Detect which cell encompasses the target text, then output its [X, Y] center coordinate. 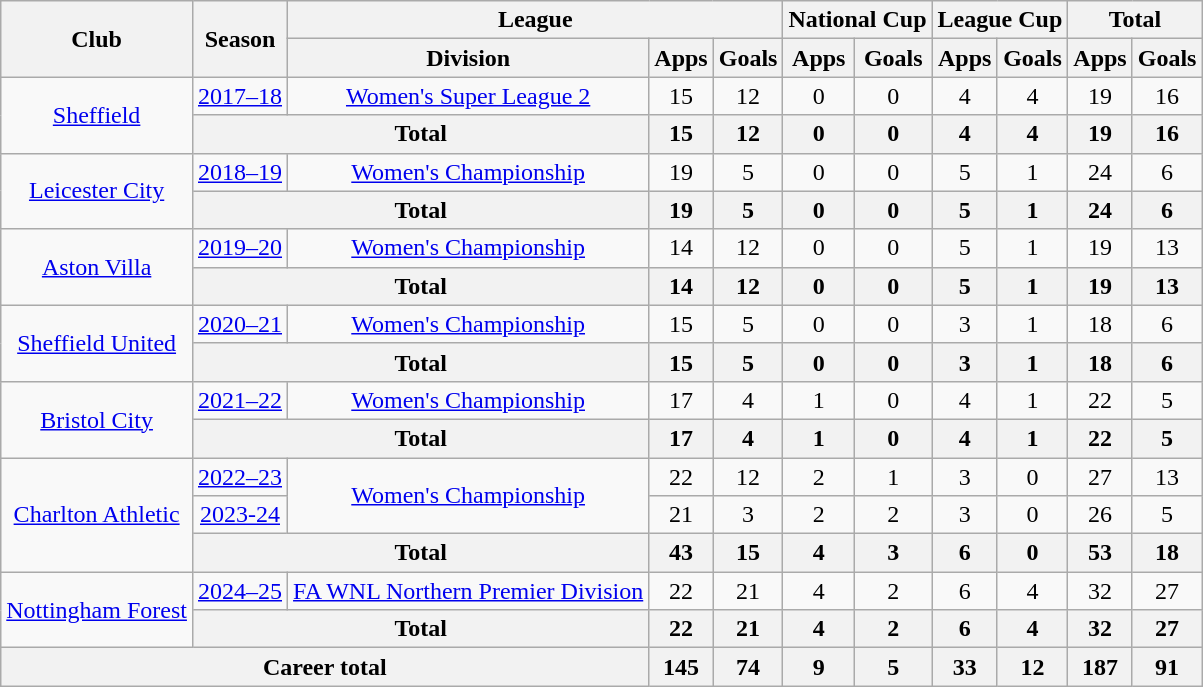
2019–20 [240, 248]
43 [681, 553]
187 [1100, 667]
Sheffield [97, 115]
Career total [325, 667]
Bristol City [97, 419]
Season [240, 39]
2021–22 [240, 400]
2022–23 [240, 477]
33 [964, 667]
53 [1100, 553]
League [536, 20]
2018–19 [240, 172]
26 [1100, 515]
2023-24 [240, 515]
2017–18 [240, 96]
2024–25 [240, 591]
145 [681, 667]
Aston Villa [97, 267]
Division [468, 58]
91 [1167, 667]
Charlton Athletic [97, 515]
National Cup [858, 20]
74 [748, 667]
Women's Super League 2 [468, 96]
Leicester City [97, 191]
9 [819, 667]
Nottingham Forest [97, 610]
League Cup [1000, 20]
2020–21 [240, 324]
FA WNL Northern Premier Division [468, 591]
Sheffield United [97, 343]
Club [97, 39]
